Capture the cell that displays the provided text and extract its [x, y] central coordinate. 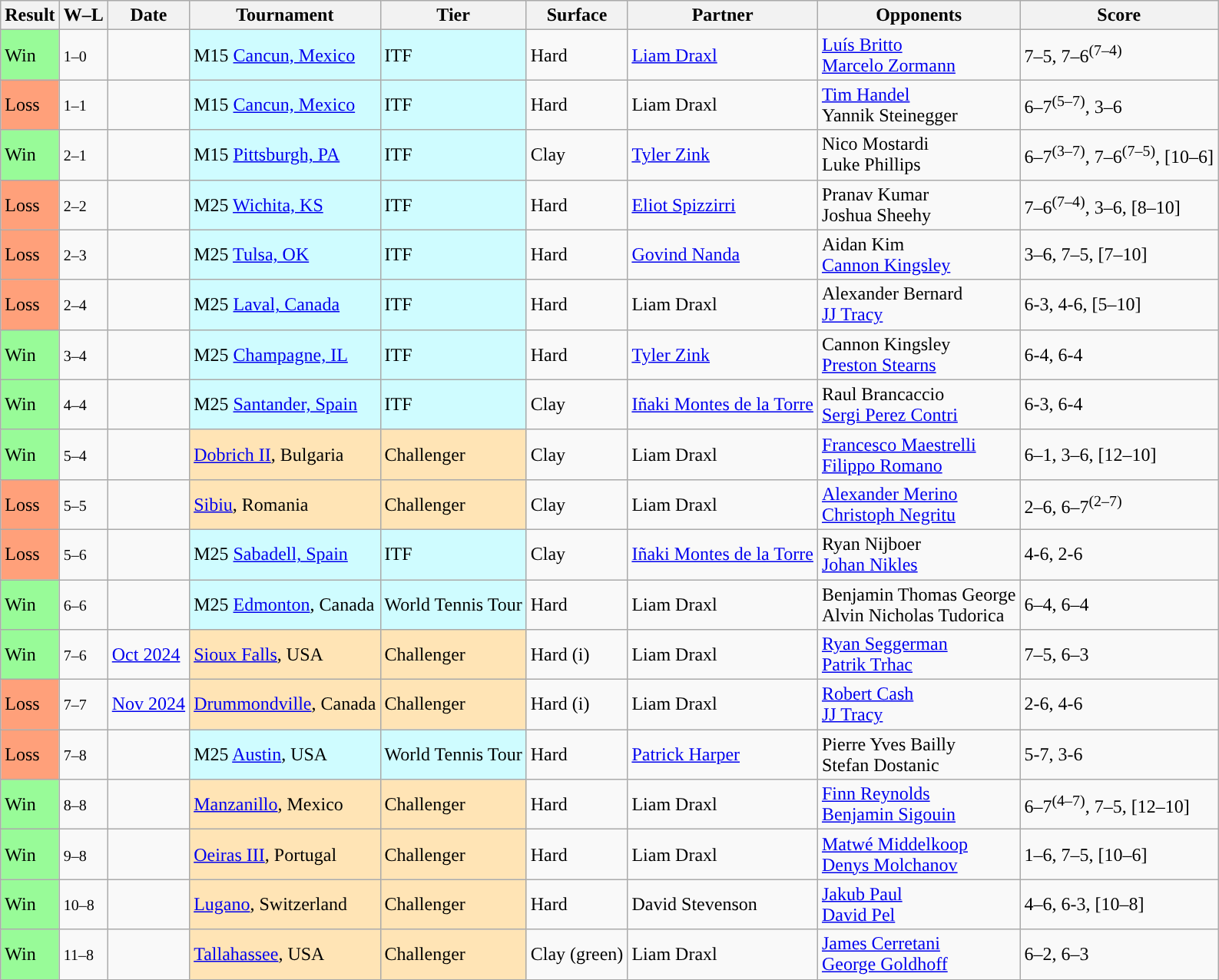
Finn Reynolds Benjamin Sigouin [919, 805]
4–4 [83, 404]
Nov 2024 [148, 705]
Luís Britto Marcelo Zormann [919, 55]
Lugano, Switzerland [285, 905]
1–1 [83, 104]
2–6, 6–7(2–7) [1119, 504]
Result [30, 15]
7–5, 7–6(7–4) [1119, 55]
Ryan Seggerman Patrik Trhac [919, 654]
2–4 [83, 304]
5–6 [83, 555]
Tier [453, 15]
Tallahassee, USA [285, 954]
Score [1119, 15]
Eliot Spizzirri [723, 204]
Tournament [285, 15]
Sibiu, Romania [285, 504]
1–6, 7–5, [10–6] [1119, 854]
Tim Handel Yannik Steinegger [919, 104]
2–3 [83, 255]
6–1, 3–6, [12–10] [1119, 455]
2-6, 4-6 [1119, 705]
6–7(4–7), 7–5, [12–10] [1119, 805]
Dobrich II, Bulgaria [285, 455]
6–4, 6–4 [1119, 604]
Govind Nanda [723, 255]
Cannon Kingsley Preston Stearns [919, 355]
Raul Brancaccio Sergi Perez Contri [919, 404]
M25 Santander, Spain [285, 404]
Robert Cash JJ Tracy [919, 705]
7–7 [83, 705]
Opponents [919, 15]
7–6(7–4), 3–6, [8–10] [1119, 204]
W–L [83, 15]
6-4, 6-4 [1119, 355]
Alexander Merino Christoph Negritu [919, 504]
5-7, 3-6 [1119, 754]
M25 Austin, USA [285, 754]
7–6 [83, 654]
Nico Mostardi Luke Phillips [919, 155]
Pranav Kumar Joshua Sheehy [919, 204]
James Cerretani George Goldhoff [919, 954]
7–8 [83, 754]
Oct 2024 [148, 654]
Patrick Harper [723, 754]
Sioux Falls, USA [285, 654]
Drummondville, Canada [285, 705]
Matwé Middelkoop Denys Molchanov [919, 854]
6-3, 4-6, [5–10] [1119, 304]
M25 Edmonton, Canada [285, 604]
1–0 [83, 55]
M25 Wichita, KS [285, 204]
5–5 [83, 504]
3–4 [83, 355]
M25 Champagne, IL [285, 355]
6–2, 6–3 [1119, 954]
11–8 [83, 954]
9–8 [83, 854]
8–8 [83, 805]
Francesco Maestrelli Filippo Romano [919, 455]
5–4 [83, 455]
Partner [723, 15]
Jakub Paul David Pel [919, 905]
Aidan Kim Cannon Kingsley [919, 255]
7–5, 6–3 [1119, 654]
Clay (green) [577, 954]
Pierre Yves Bailly Stefan Dostanic [919, 754]
4–6, 6-3, [10–8] [1119, 905]
6–7(5–7), 3–6 [1119, 104]
Alexander Bernard JJ Tracy [919, 304]
3–6, 7–5, [7–10] [1119, 255]
6–7(3–7), 7–6(7–5), [10–6] [1119, 155]
6-3, 6-4 [1119, 404]
M25 Tulsa, OK [285, 255]
2–2 [83, 204]
Ryan Nijboer Johan Nikles [919, 555]
Date [148, 15]
10–8 [83, 905]
6–6 [83, 604]
Oeiras III, Portugal [285, 854]
M25 Laval, Canada [285, 304]
2–1 [83, 155]
David Stevenson [723, 905]
Manzanillo, Mexico [285, 805]
Benjamin Thomas George Alvin Nicholas Tudorica [919, 604]
4-6, 2-6 [1119, 555]
M15 Pittsburgh, PA [285, 155]
M25 Sabadell, Spain [285, 555]
Surface [577, 15]
